Find where the given text appears and provide that cell's center as [x, y] coordinate. 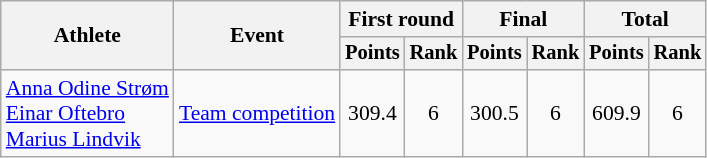
Total [645, 19]
Team competition [257, 114]
609.9 [616, 114]
300.5 [494, 114]
Anna Odine StrømEinar OftebroMarius Lindvik [88, 114]
Final [523, 19]
First round [401, 19]
Athlete [88, 36]
309.4 [372, 114]
Event [257, 36]
